Determine the (X, Y) coordinate at the center of the cell enclosing the given text.  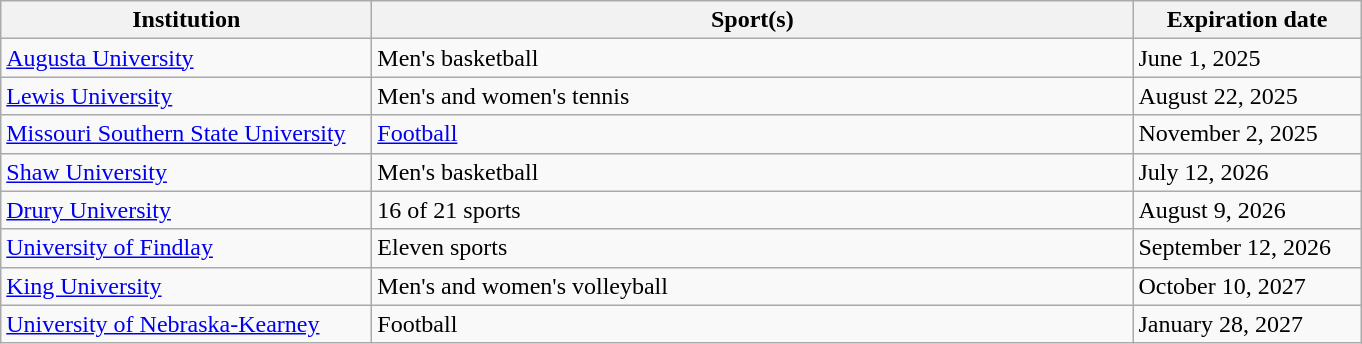
August 22, 2025 (1248, 96)
King University (186, 286)
July 12, 2026 (1248, 172)
January 28, 2027 (1248, 324)
Drury University (186, 210)
November 2, 2025 (1248, 134)
16 of 21 sports (752, 210)
Shaw University (186, 172)
Lewis University (186, 96)
Sport(s) (752, 20)
Augusta University (186, 58)
University of Findlay (186, 248)
Expiration date (1248, 20)
Missouri Southern State University (186, 134)
June 1, 2025 (1248, 58)
Eleven sports (752, 248)
Institution (186, 20)
August 9, 2026 (1248, 210)
Men's and women's tennis (752, 96)
University of Nebraska-Kearney (186, 324)
October 10, 2027 (1248, 286)
Men's and women's volleyball (752, 286)
September 12, 2026 (1248, 248)
